Pinpoint the cell where the given text exists, returning its (x, y) midpoint coordinate. 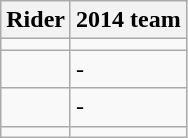
Rider (36, 20)
2014 team (128, 20)
